Output the (x, y) coordinate of the center of the cell containing the given text.  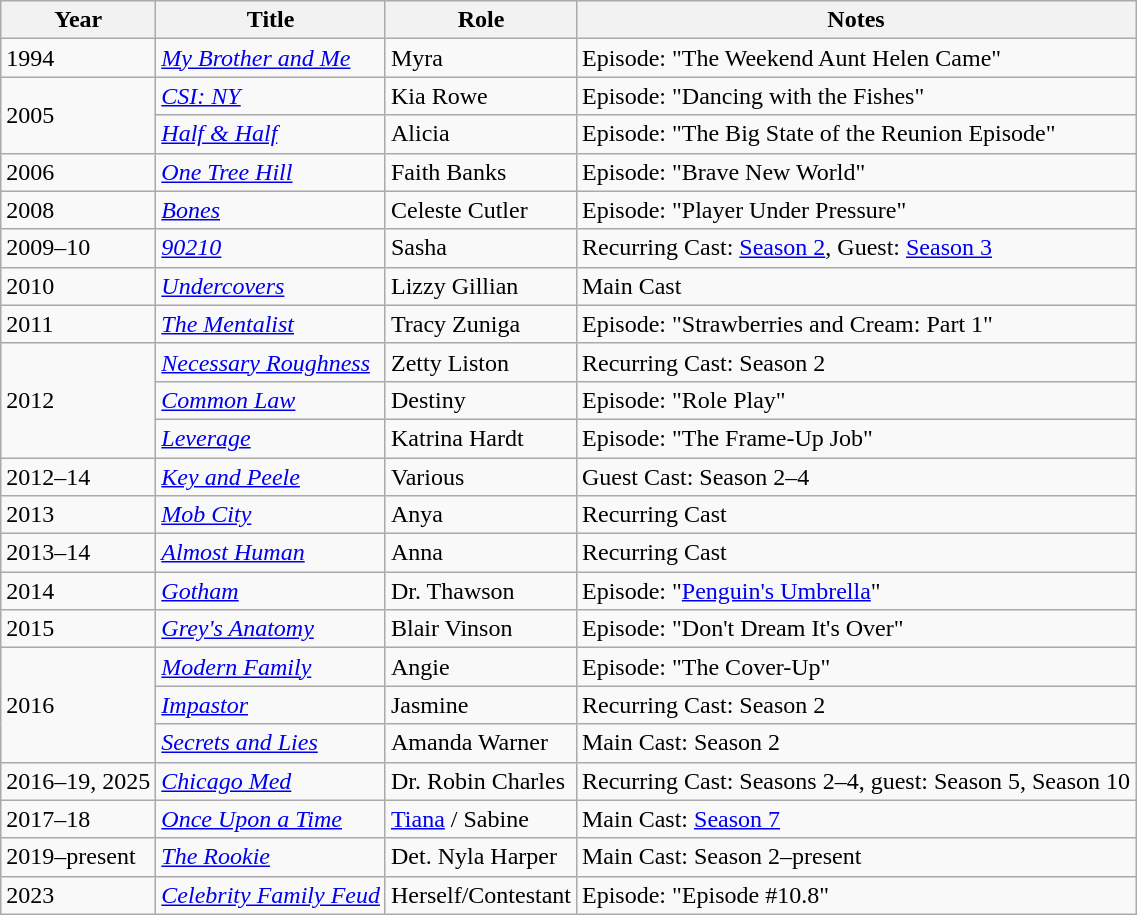
Episode: "Strawberries and Cream: Part 1" (856, 324)
2015 (78, 629)
Guest Cast: Season 2–4 (856, 477)
Kia Rowe (480, 96)
Lizzy Gillian (480, 286)
Notes (856, 20)
Key and Peele (271, 477)
Grey's Anatomy (271, 629)
Recurring Cast: Season 2, Guest: Season 3 (856, 248)
Herself/Contestant (480, 895)
2008 (78, 210)
Anya (480, 515)
Alicia (480, 134)
2016 (78, 705)
My Brother and Me (271, 58)
Secrets and Lies (271, 743)
2013–14 (78, 553)
Title (271, 20)
Amanda Warner (480, 743)
Half & Half (271, 134)
Celebrity Family Feud (271, 895)
Impastor (271, 705)
Celeste Cutler (480, 210)
Episode: "The Cover-Up" (856, 667)
Blair Vinson (480, 629)
Jasmine (480, 705)
Episode: "Brave New World" (856, 172)
Dr. Robin Charles (480, 781)
Sasha (480, 248)
Recurring Cast: Seasons 2–4, guest: Season 5, Season 10 (856, 781)
Tracy Zuniga (480, 324)
Episode: "The Frame-Up Job" (856, 438)
Main Cast: Season 2–present (856, 857)
Year (78, 20)
The Mentalist (271, 324)
Main Cast: Season 7 (856, 819)
Necessary Roughness (271, 362)
2017–18 (78, 819)
2023 (78, 895)
Modern Family (271, 667)
Almost Human (271, 553)
Myra (480, 58)
Episode: "Episode #10.8" (856, 895)
2006 (78, 172)
2012–14 (78, 477)
Zetty Liston (480, 362)
One Tree Hill (271, 172)
Episode: "The Weekend Aunt Helen Came" (856, 58)
Anna (480, 553)
2014 (78, 591)
Episode: "The Big State of the Reunion Episode" (856, 134)
CSI: NY (271, 96)
Various (480, 477)
Bones (271, 210)
Tiana / Sabine (480, 819)
2016–19, 2025 (78, 781)
Destiny (480, 400)
90210 (271, 248)
Det. Nyla Harper (480, 857)
Role (480, 20)
Episode: "Dancing with the Fishes" (856, 96)
Dr. Thawson (480, 591)
Episode: "Penguin's Umbrella" (856, 591)
Katrina Hardt (480, 438)
2010 (78, 286)
Chicago Med (271, 781)
The Rookie (271, 857)
Episode: "Role Play" (856, 400)
2013 (78, 515)
Mob City (271, 515)
Angie (480, 667)
Undercovers (271, 286)
Faith Banks (480, 172)
Main Cast (856, 286)
2012 (78, 400)
Once Upon a Time (271, 819)
Episode: "Don't Dream It's Over" (856, 629)
Episode: "Player Under Pressure" (856, 210)
Common Law (271, 400)
Main Cast: Season 2 (856, 743)
2009–10 (78, 248)
2011 (78, 324)
2019–present (78, 857)
2005 (78, 115)
Leverage (271, 438)
1994 (78, 58)
Gotham (271, 591)
